Scan for the cell matching the given text and deliver its [X, Y] coordinate at center. 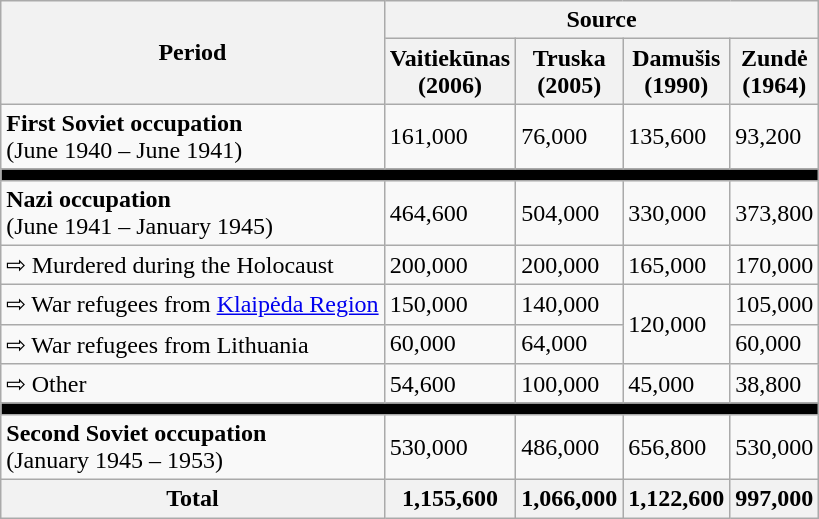
100,000 [570, 384]
45,000 [676, 384]
120,000 [676, 324]
76,000 [570, 136]
⇨ Murdered during the Holocaust [192, 265]
64,000 [570, 344]
105,000 [774, 305]
Total [192, 498]
150,000 [450, 305]
330,000 [676, 212]
Vaitiekūnas(2006) [450, 72]
⇨ Other [192, 384]
504,000 [570, 212]
Second Soviet occupation (January 1945 – 1953) [192, 446]
54,600 [450, 384]
486,000 [570, 446]
140,000 [570, 305]
170,000 [774, 265]
161,000 [450, 136]
1,066,000 [570, 498]
1,155,600 [450, 498]
⇨ War refugees from Klaipėda Region [192, 305]
997,000 [774, 498]
38,800 [774, 384]
Nazi occupation (June 1941 – January 1945) [192, 212]
Period [192, 52]
656,800 [676, 446]
⇨ War refugees from Lithuania [192, 344]
1,122,600 [676, 498]
93,200 [774, 136]
165,000 [676, 265]
373,800 [774, 212]
First Soviet occupation (June 1940 – June 1941) [192, 136]
Zundė(1964) [774, 72]
464,600 [450, 212]
Damušis(1990) [676, 72]
Truska(2005) [570, 72]
Source [602, 20]
135,600 [676, 136]
